Return the (x, y) coordinate for the center point of the cell that contains the specified text.  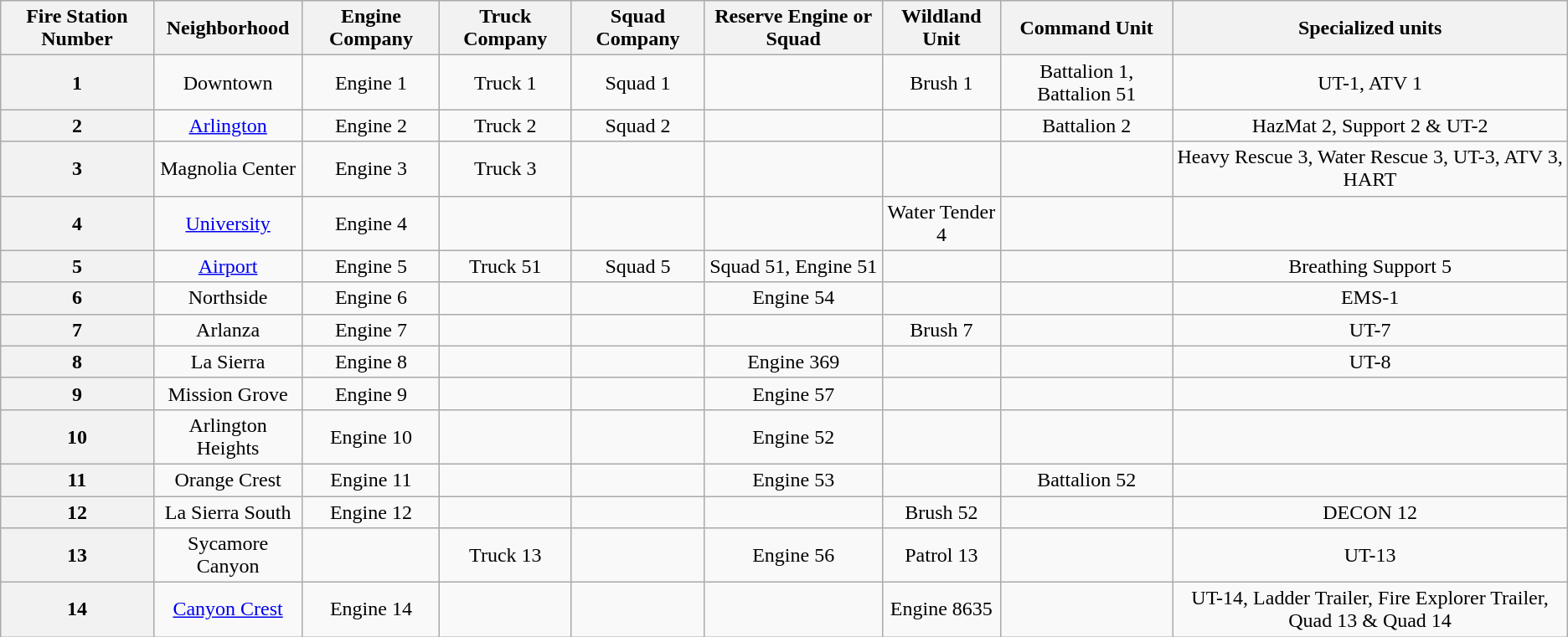
2 (77, 126)
6 (77, 298)
Engine 12 (371, 511)
Engine 9 (371, 393)
Specialized units (1370, 28)
5 (77, 266)
Truck 2 (506, 126)
Brush 7 (941, 330)
Engine 5 (371, 266)
Sycamore Canyon (228, 556)
Engine 6 (371, 298)
UT-8 (1370, 362)
Engine 57 (793, 393)
University (228, 223)
Engine 3 (371, 169)
Truck 3 (506, 169)
Engine 10 (371, 437)
Engine 14 (371, 609)
Reserve Engine or Squad (793, 28)
Fire Station Number (77, 28)
Wildland Unit (941, 28)
Arlington Heights (228, 437)
10 (77, 437)
Orange Crest (228, 480)
Command Unit (1087, 28)
La Sierra South (228, 511)
Squad 2 (638, 126)
Patrol 13 (941, 556)
Engine 8635 (941, 609)
Arlanza (228, 330)
HazMat 2, Support 2 & UT-2 (1370, 126)
Magnolia Center (228, 169)
Engine Company (371, 28)
11 (77, 480)
Engine 52 (793, 437)
EMS-1 (1370, 298)
Heavy Rescue 3, Water Rescue 3, UT-3, ATV 3, HART (1370, 169)
Truck 1 (506, 82)
13 (77, 556)
Engine 56 (793, 556)
Engine 8 (371, 362)
UT-7 (1370, 330)
Engine 53 (793, 480)
Squad Company (638, 28)
4 (77, 223)
Brush 1 (941, 82)
Northside (228, 298)
Engine 1 (371, 82)
Battalion 1, Battalion 51 (1087, 82)
Engine 369 (793, 362)
UT-1, ATV 1 (1370, 82)
Battalion 2 (1087, 126)
Arlington (228, 126)
Truck 51 (506, 266)
Canyon Crest (228, 609)
Engine 11 (371, 480)
Engine 2 (371, 126)
UT-14, Ladder Trailer, Fire Explorer Trailer, Quad 13 & Quad 14 (1370, 609)
La Sierra (228, 362)
Breathing Support 5 (1370, 266)
Squad 51, Engine 51 (793, 266)
1 (77, 82)
7 (77, 330)
Mission Grove (228, 393)
DECON 12 (1370, 511)
Downtown (228, 82)
3 (77, 169)
Engine 54 (793, 298)
Water Tender 4 (941, 223)
12 (77, 511)
Truck Company (506, 28)
Engine 4 (371, 223)
Neighborhood (228, 28)
UT-13 (1370, 556)
Engine 7 (371, 330)
Truck 13 (506, 556)
Squad 1 (638, 82)
Squad 5 (638, 266)
14 (77, 609)
Battalion 52 (1087, 480)
9 (77, 393)
Airport (228, 266)
Brush 52 (941, 511)
8 (77, 362)
